From the cell containing the given text, extract its center point as (X, Y) coordinate. 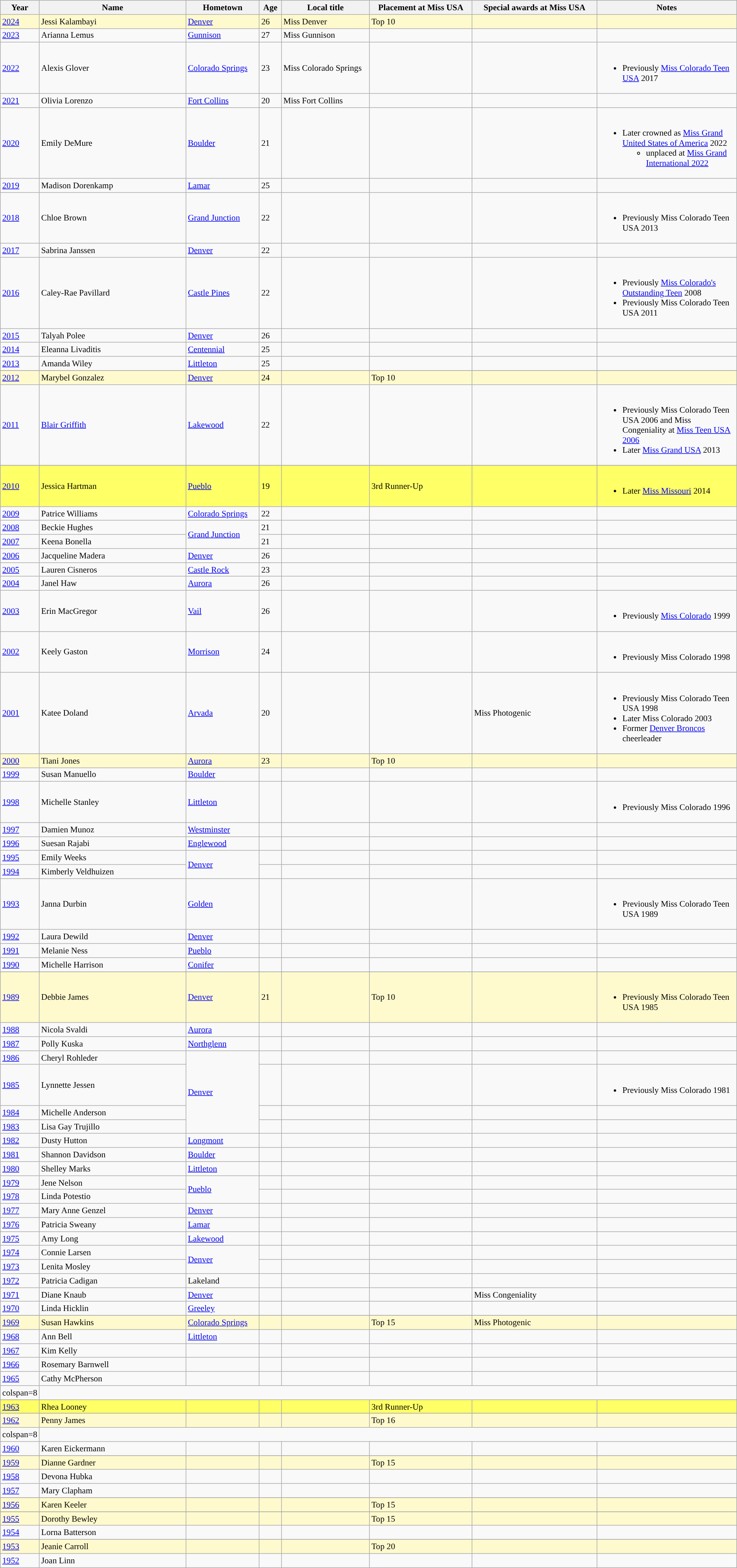
Linda Hicklin (112, 1309)
Cathy McPherson (112, 1379)
Eleanna Livaditis (112, 350)
Previously Miss Colorado Teen USA 1985 (667, 997)
2018 (20, 218)
Amy Long (112, 1239)
2020 (20, 143)
2013 (20, 364)
1986 (20, 1058)
1997 (20, 830)
Later crowned as Miss Grand United States of America 2022unplaced at Miss Grand International 2022 (667, 143)
Michelle Anderson (112, 1113)
Chloe Brown (112, 218)
Patricia Cadigan (112, 1281)
2017 (20, 251)
Castle Rock (222, 570)
Lorna Batterson (112, 1533)
Ann Bell (112, 1337)
Top 20 (421, 1547)
Mary Clapham (112, 1491)
2006 (20, 556)
1956 (20, 1505)
Rosemary Barnwell (112, 1365)
1985 (20, 1085)
1999 (20, 775)
Arvada (222, 713)
1953 (20, 1547)
Previously Miss Colorado 1999 (667, 611)
19 (270, 486)
Later Miss Missouri 2014 (667, 486)
Patricia Sweany (112, 1225)
1967 (20, 1351)
1959 (20, 1463)
1975 (20, 1239)
Connie Larsen (112, 1253)
1960 (20, 1449)
2009 (20, 514)
Michelle Stanley (112, 802)
2003 (20, 611)
1963 (20, 1407)
1988 (20, 1030)
1987 (20, 1044)
Kimberly Veldhuizen (112, 872)
Cheryl Rohleder (112, 1058)
Dorothy Bewley (112, 1519)
Top 16 (421, 1421)
Westminster (222, 830)
Marybel Gonzalez (112, 378)
Year (20, 7)
Notes (667, 7)
Previously Miss Colorado 1998 (667, 652)
Patrice Williams (112, 514)
Alexis Glover (112, 68)
Previously Miss Colorado Teen USA 1989 (667, 904)
1998 (20, 802)
Age (270, 7)
Longmont (222, 1141)
2022 (20, 68)
1982 (20, 1141)
Lenita Mosley (112, 1267)
Caley-Rae Pavillard (112, 293)
1979 (20, 1183)
Jessica Hartman (112, 486)
Miss Gunnison (325, 35)
2008 (20, 528)
1968 (20, 1337)
Lauren Cisneros (112, 570)
Lisa Gay Trujillo (112, 1127)
1996 (20, 844)
Beckie Hughes (112, 528)
1965 (20, 1379)
Previously Miss Colorado Teen USA 2006 and Miss Congeniality at Miss Teen USA 2006Later Miss Grand USA 2013 (667, 425)
Devona Hubka (112, 1477)
Michelle Harrison (112, 965)
1970 (20, 1309)
Previously Miss Colorado's Outstanding Teen 2008Previously Miss Colorado Teen USA 2011 (667, 293)
1980 (20, 1169)
1974 (20, 1253)
Previously Miss Colorado 1981 (667, 1085)
2002 (20, 652)
2004 (20, 584)
Englewood (222, 844)
Lynnette Jessen (112, 1085)
2024 (20, 22)
Madison Dorenkamp (112, 185)
Katee Doland (112, 713)
Local title (325, 7)
Susan Manuello (112, 775)
Miss Denver (325, 22)
2000 (20, 761)
Janna Durbin (112, 904)
2014 (20, 350)
Blair Griffith (112, 425)
Rhea Looney (112, 1407)
Special awards at Miss USA (535, 7)
Karen Keeler (112, 1505)
2007 (20, 542)
Jeanie Carroll (112, 1547)
Miss Congeniality (535, 1295)
Joan Linn (112, 1561)
1989 (20, 997)
Northglenn (222, 1044)
1962 (20, 1421)
1983 (20, 1127)
Dianne Gardner (112, 1463)
1993 (20, 904)
Amanda Wiley (112, 364)
1952 (20, 1561)
1995 (20, 858)
1992 (20, 937)
2016 (20, 293)
Previously Miss Colorado Teen USA 2017 (667, 68)
Miss Fort Collins (325, 101)
1977 (20, 1211)
1957 (20, 1491)
Centennial (222, 350)
1972 (20, 1281)
Talyah Polee (112, 336)
Keely Gaston (112, 652)
Janel Haw (112, 584)
Name (112, 7)
Jessi Kalambayi (112, 22)
Damien Munoz (112, 830)
Castle Pines (222, 293)
1981 (20, 1155)
2010 (20, 486)
1991 (20, 951)
Shelley Marks (112, 1169)
Gunnison (222, 35)
1955 (20, 1519)
Golden (222, 904)
Keena Bonella (112, 542)
2005 (20, 570)
27 (270, 35)
1990 (20, 965)
1954 (20, 1533)
Debbie James (112, 997)
2012 (20, 378)
1973 (20, 1267)
1969 (20, 1323)
1958 (20, 1477)
Susan Hawkins (112, 1323)
Penny James (112, 1421)
Lakeland (222, 1281)
Nicola Svaldi (112, 1030)
Placement at Miss USA (421, 7)
Emily DeMure (112, 143)
Sabrina Janssen (112, 251)
Dusty Hutton (112, 1141)
Hometown (222, 7)
Suesan Rajabi (112, 844)
Laura Dewild (112, 937)
Erin MacGregor (112, 611)
Morrison (222, 652)
Previously Miss Colorado Teen USA 2013 (667, 218)
1994 (20, 872)
Vail (222, 611)
2011 (20, 425)
1971 (20, 1295)
1976 (20, 1225)
Linda Potestio (112, 1197)
2015 (20, 336)
Diane Knaub (112, 1295)
2021 (20, 101)
Shannon Davidson (112, 1155)
Mary Anne Genzel (112, 1211)
Olivia Lorenzo (112, 101)
Arianna Lemus (112, 35)
Karen Eickermann (112, 1449)
Previously Miss Colorado Teen USA 1998Later Miss Colorado 2003Former Denver Broncos cheerleader (667, 713)
2001 (20, 713)
1984 (20, 1113)
Jene Nelson (112, 1183)
Previously Miss Colorado 1996 (667, 802)
Greeley (222, 1309)
Tiani Jones (112, 761)
1978 (20, 1197)
Kim Kelly (112, 1351)
Fort Collins (222, 101)
Emily Weeks (112, 858)
Conifer (222, 965)
2023 (20, 35)
2019 (20, 185)
Jacqueline Madera (112, 556)
Polly Kuska (112, 1044)
Melanie Ness (112, 951)
1966 (20, 1365)
Miss Colorado Springs (325, 68)
